Search for the cell housing the specified text and yield its (x, y) center coordinate. 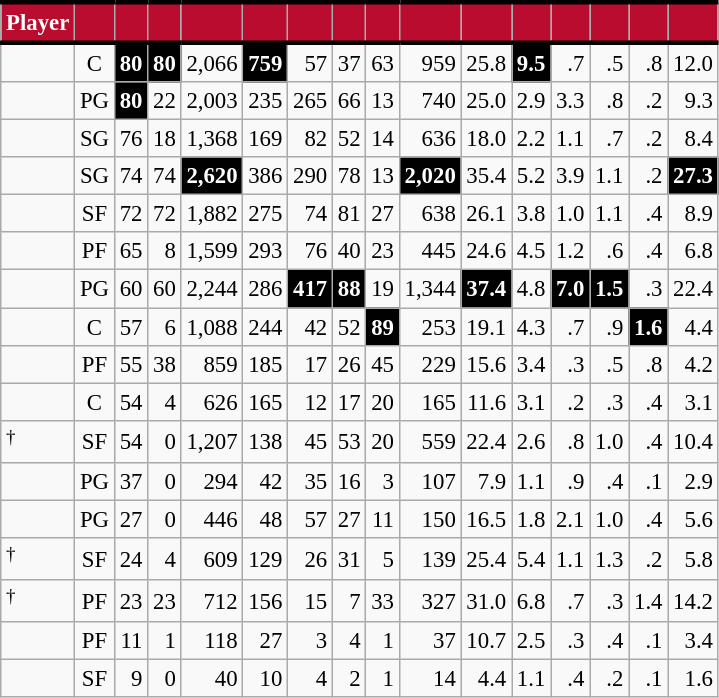
25.0 (486, 101)
53 (348, 441)
4.3 (532, 327)
712 (212, 601)
759 (266, 62)
1.8 (532, 519)
1,882 (212, 214)
22 (164, 101)
293 (266, 251)
19.1 (486, 327)
15 (310, 601)
139 (430, 559)
2,244 (212, 289)
37.4 (486, 289)
446 (212, 519)
48 (266, 519)
12.0 (693, 62)
14.2 (693, 601)
10.7 (486, 641)
559 (430, 441)
2.1 (570, 519)
5 (382, 559)
1.2 (570, 251)
31 (348, 559)
609 (212, 559)
33 (382, 601)
169 (266, 139)
290 (310, 176)
35.4 (486, 176)
156 (266, 601)
1.5 (610, 289)
1,344 (430, 289)
9.5 (532, 62)
7.0 (570, 289)
35 (310, 482)
81 (348, 214)
327 (430, 601)
3.8 (532, 214)
.6 (610, 251)
25.8 (486, 62)
Player (38, 22)
25.4 (486, 559)
8.9 (693, 214)
740 (430, 101)
2,066 (212, 62)
66 (348, 101)
286 (266, 289)
275 (266, 214)
2,020 (430, 176)
636 (430, 139)
89 (382, 327)
2,620 (212, 176)
19 (382, 289)
55 (130, 364)
11.6 (486, 402)
10 (266, 679)
16 (348, 482)
107 (430, 482)
24.6 (486, 251)
78 (348, 176)
3.3 (570, 101)
959 (430, 62)
626 (212, 402)
3.9 (570, 176)
65 (130, 251)
185 (266, 364)
229 (430, 364)
9.3 (693, 101)
16.5 (486, 519)
18 (164, 139)
386 (266, 176)
2 (348, 679)
129 (266, 559)
8 (164, 251)
63 (382, 62)
138 (266, 441)
118 (212, 641)
4.5 (532, 251)
2.6 (532, 441)
7 (348, 601)
27.3 (693, 176)
1.4 (648, 601)
12 (310, 402)
265 (310, 101)
18.0 (486, 139)
9 (130, 679)
1.3 (610, 559)
15.6 (486, 364)
417 (310, 289)
1,599 (212, 251)
82 (310, 139)
24 (130, 559)
38 (164, 364)
5.8 (693, 559)
445 (430, 251)
4.2 (693, 364)
26.1 (486, 214)
638 (430, 214)
7.9 (486, 482)
294 (212, 482)
2.5 (532, 641)
6 (164, 327)
5.6 (693, 519)
2.2 (532, 139)
5.2 (532, 176)
235 (266, 101)
4.8 (532, 289)
1,207 (212, 441)
88 (348, 289)
244 (266, 327)
859 (212, 364)
253 (430, 327)
31.0 (486, 601)
5.4 (532, 559)
10.4 (693, 441)
1,088 (212, 327)
2,003 (212, 101)
150 (430, 519)
8.4 (693, 139)
1,368 (212, 139)
